Pinpoint the cell where the given text exists, returning its (x, y) midpoint coordinate. 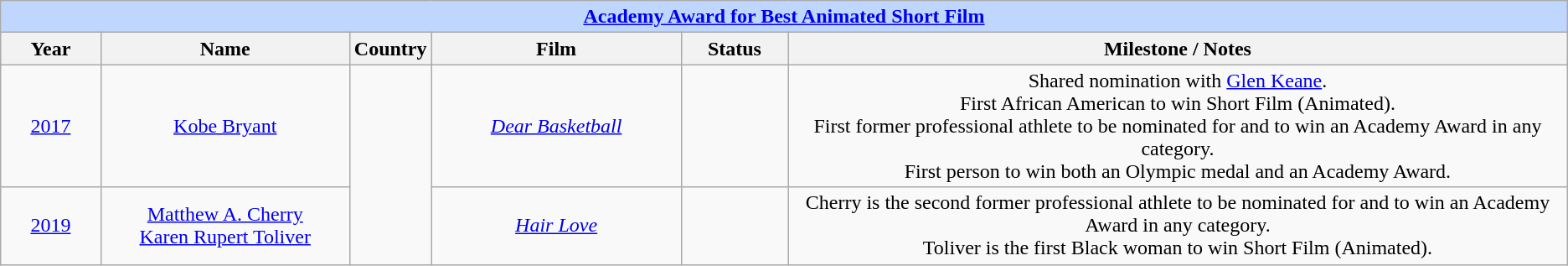
Status (734, 49)
Hair Love (556, 226)
Milestone / Notes (1178, 49)
Kobe Bryant (224, 126)
Academy Award for Best Animated Short Film (784, 17)
Country (390, 49)
Year (50, 49)
2019 (50, 226)
2017 (50, 126)
Matthew A. Cherry Karen Rupert Toliver (224, 226)
Film (556, 49)
Dear Basketball (556, 126)
Name (224, 49)
